Identify which cell holds the provided text, then report its [X, Y] central coordinate. 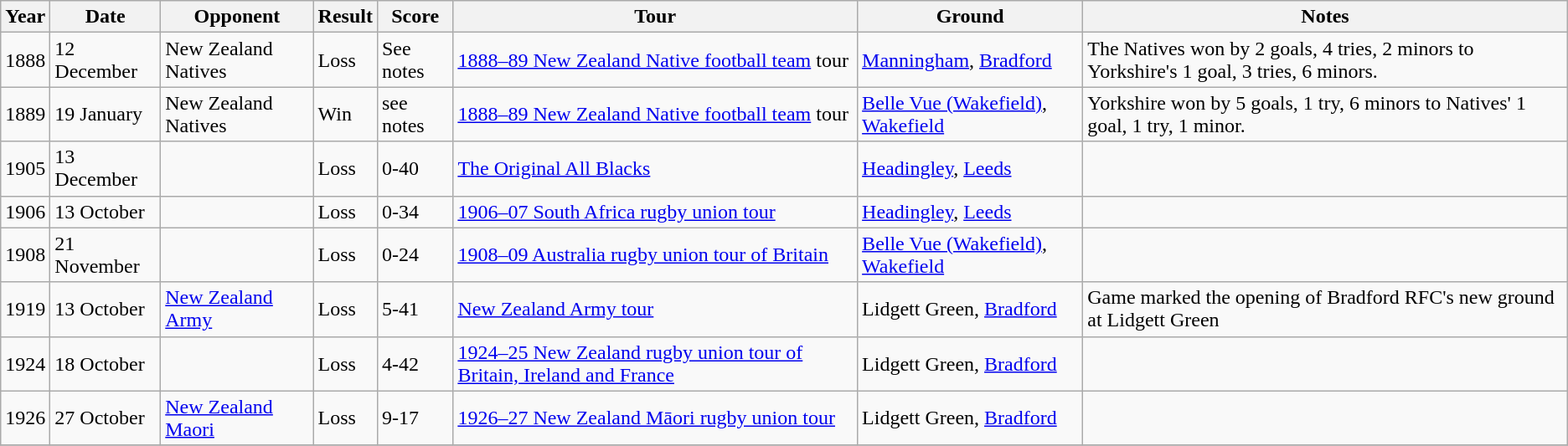
The Natives won by 2 goals, 4 tries, 2 minors to Yorkshire's 1 goal, 3 tries, 6 minors. [1325, 60]
5-41 [415, 310]
Result [345, 17]
Score [415, 17]
9-17 [415, 418]
1924 [25, 363]
19 January [106, 114]
Yorkshire won by 5 goals, 1 try, 6 minors to Natives' 1 goal, 1 try, 1 minor. [1325, 114]
New Zealand Army [237, 310]
See notes [415, 60]
18 October [106, 363]
1889 [25, 114]
1908 [25, 254]
1908–09 Australia rugby union tour of Britain [655, 254]
0-40 [415, 169]
see notes [415, 114]
1919 [25, 310]
0-24 [415, 254]
13 December [106, 169]
0-34 [415, 212]
1905 [25, 169]
1926–27 New Zealand Māori rugby union tour [655, 418]
4-42 [415, 363]
Game marked the opening of Bradford RFC's new ground at Lidgett Green [1325, 310]
The Original All Blacks [655, 169]
1924–25 New Zealand rugby union tour of Britain, Ireland and France [655, 363]
New Zealand Maori [237, 418]
New Zealand Army tour [655, 310]
Date [106, 17]
Win [345, 114]
1906–07 South Africa rugby union tour [655, 212]
1888 [25, 60]
Ground [970, 17]
Year [25, 17]
1926 [25, 418]
12 December [106, 60]
27 October [106, 418]
21 November [106, 254]
Manningham, Bradford [970, 60]
Tour [655, 17]
1906 [25, 212]
Opponent [237, 17]
Notes [1325, 17]
